Return [x, y] of the center of cell containing provided text 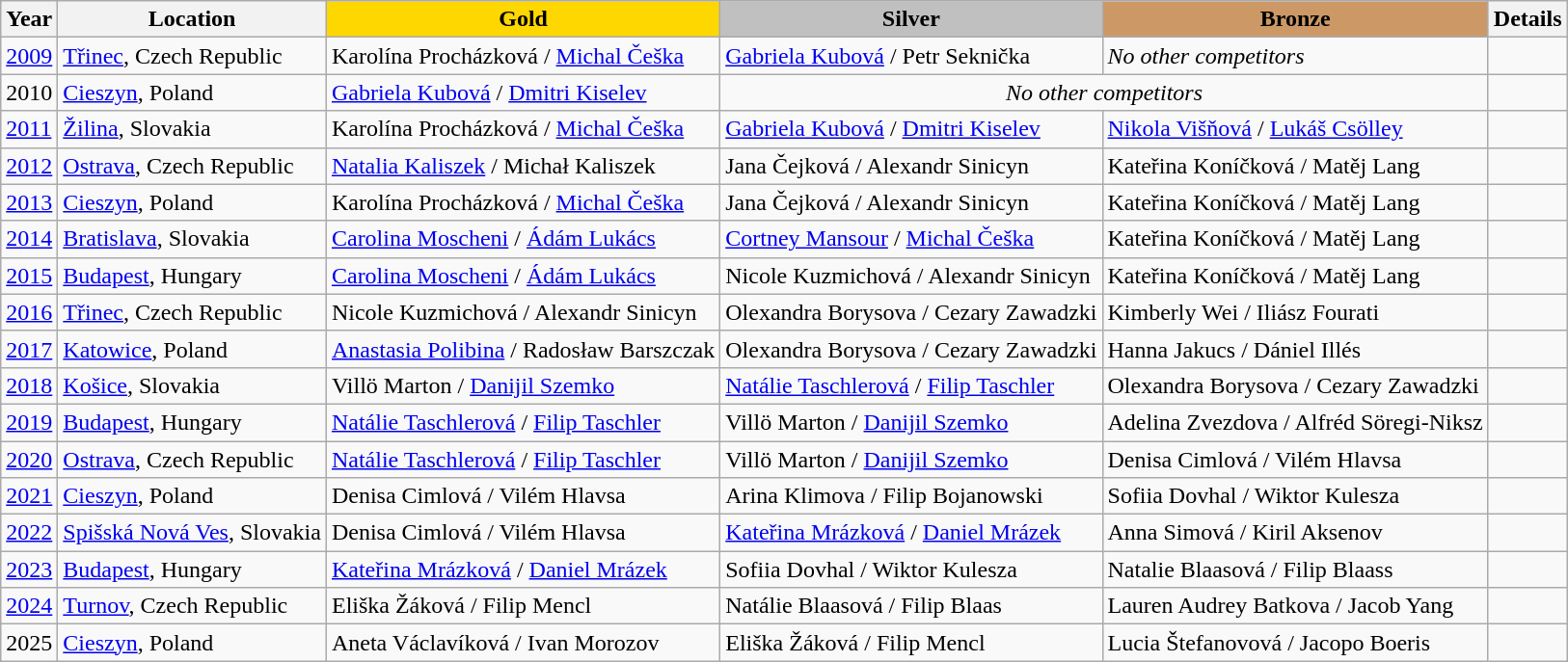
2011 [29, 129]
2017 [29, 349]
Lucia Štefanovová / Jacopo Boeris [1295, 643]
2024 [29, 606]
Bratislava, Slovakia [193, 239]
Košice, Slovakia [193, 385]
Bronze [1295, 19]
Anastasia Polibina / Radosław Barszczak [523, 349]
Anna Simová / Kiril Aksenov [1295, 533]
2010 [29, 93]
Adelina Zvezdova / Alfréd Söregi-Niksz [1295, 422]
Lauren Audrey Batkova / Jacob Yang [1295, 606]
Arina Klimova / Filip Bojanowski [911, 496]
2009 [29, 56]
Natalia Kaliszek / Michał Kaliszek [523, 166]
Hanna Jakucs / Dániel Illés [1295, 349]
Details [1527, 19]
2022 [29, 533]
2014 [29, 239]
Gold [523, 19]
2021 [29, 496]
Cortney Mansour / Michal Češka [911, 239]
Natálie Blaasová / Filip Blaas [911, 606]
Turnov, Czech Republic [193, 606]
2019 [29, 422]
2025 [29, 643]
2020 [29, 460]
Spišská Nová Ves, Slovakia [193, 533]
Year [29, 19]
Nikola Višňová / Lukáš Csölley [1295, 129]
2015 [29, 276]
2013 [29, 202]
Žilina, Slovakia [193, 129]
Katowice, Poland [193, 349]
Natalie Blaasová / Filip Blaass [1295, 569]
Gabriela Kubová / Petr Seknička [911, 56]
2012 [29, 166]
Silver [911, 19]
2016 [29, 312]
Aneta Václavíková / Ivan Morozov [523, 643]
Location [193, 19]
2023 [29, 569]
Kimberly Wei / Iliász Fourati [1295, 312]
2018 [29, 385]
